Return [X, Y] of the center of cell containing provided text 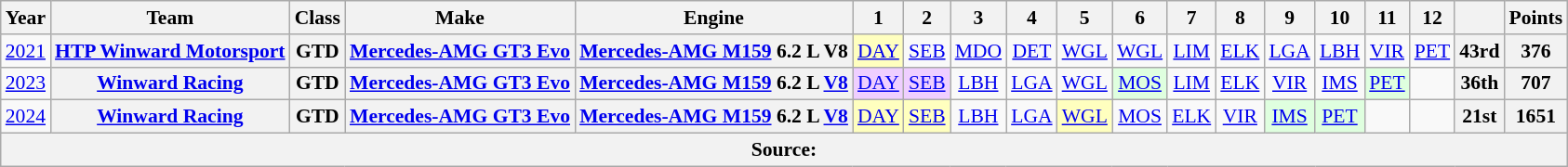
36th [1479, 83]
10 [1339, 18]
6 [1140, 18]
2024 [26, 117]
43rd [1479, 51]
Engine [714, 18]
2021 [26, 51]
DET [1031, 51]
Team [170, 18]
376 [1536, 51]
7 [1191, 18]
HTP Winward Motorsport [170, 51]
Source: [784, 150]
21st [1479, 117]
707 [1536, 83]
8 [1240, 18]
MDO [978, 51]
Class [318, 18]
12 [1432, 18]
9 [1289, 18]
3 [978, 18]
4 [1031, 18]
11 [1388, 18]
2023 [26, 83]
Year [26, 18]
Make [459, 18]
2 [927, 18]
1651 [1536, 117]
Points [1536, 18]
1 [878, 18]
5 [1084, 18]
